Return the [X, Y] coordinate for the center point of the cell that contains the specified text.  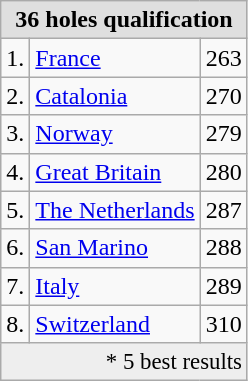
263 [224, 58]
* 5 best results [124, 362]
4. [16, 172]
289 [224, 286]
288 [224, 248]
280 [224, 172]
France [115, 58]
279 [224, 134]
5. [16, 210]
36 holes qualification [124, 20]
Catalonia [115, 96]
1. [16, 58]
San Marino [115, 248]
2. [16, 96]
310 [224, 324]
3. [16, 134]
Norway [115, 134]
Great Britain [115, 172]
Italy [115, 286]
8. [16, 324]
7. [16, 286]
The Netherlands [115, 210]
Switzerland [115, 324]
270 [224, 96]
6. [16, 248]
287 [224, 210]
